Extract the (x, y) coordinate from the center of the cell holding the provided text.  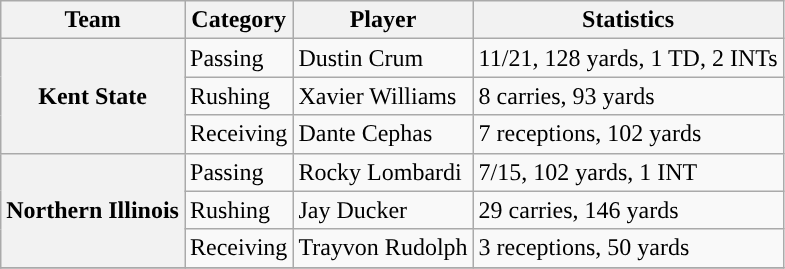
3 receptions, 50 yards (628, 248)
7/15, 102 yards, 1 INT (628, 172)
Dustin Crum (383, 58)
Xavier Williams (383, 96)
Dante Cephas (383, 134)
Statistics (628, 20)
Kent State (93, 96)
Northern Illinois (93, 210)
Jay Ducker (383, 210)
Player (383, 20)
11/21, 128 yards, 1 TD, 2 INTs (628, 58)
8 carries, 93 yards (628, 96)
Category (238, 20)
29 carries, 146 yards (628, 210)
Team (93, 20)
Rocky Lombardi (383, 172)
Trayvon Rudolph (383, 248)
7 receptions, 102 yards (628, 134)
